Extract the [x, y] coordinate from the center of the cell holding the provided text.  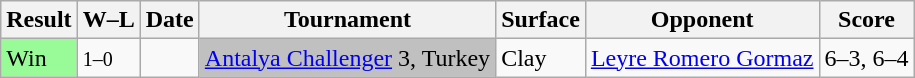
1–0 [108, 58]
Tournament [347, 20]
Clay [541, 58]
Antalya Challenger 3, Turkey [347, 58]
Leyre Romero Gormaz [702, 58]
Win [39, 58]
6–3, 6–4 [866, 58]
Opponent [702, 20]
Date [170, 20]
Score [866, 20]
Surface [541, 20]
Result [39, 20]
W–L [108, 20]
